For the text-containing cell, return its midpoint in (X, Y) coordinate format. 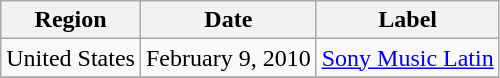
United States (71, 58)
Date (228, 20)
Region (71, 20)
February 9, 2010 (228, 58)
Label (408, 20)
Sony Music Latin (408, 58)
